Output the [x, y] coordinate of the center of the cell containing the given text.  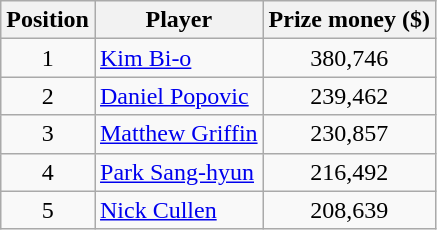
3 [48, 134]
380,746 [349, 58]
Position [48, 20]
4 [48, 172]
230,857 [349, 134]
5 [48, 210]
1 [48, 58]
216,492 [349, 172]
Daniel Popovic [178, 96]
239,462 [349, 96]
Prize money ($) [349, 20]
208,639 [349, 210]
Kim Bi-o [178, 58]
2 [48, 96]
Matthew Griffin [178, 134]
Nick Cullen [178, 210]
Player [178, 20]
Park Sang-hyun [178, 172]
